Extract the (X, Y) coordinate from the center of the cell holding the provided text.  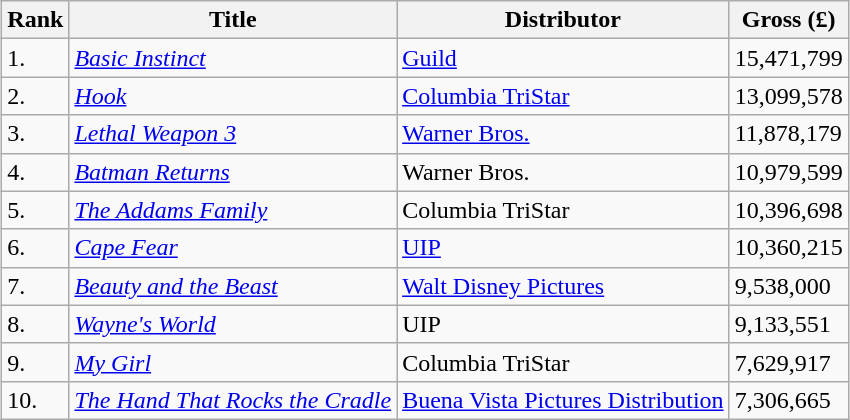
Gross (£) (788, 20)
Hook (233, 96)
2. (36, 96)
Lethal Weapon 3 (233, 134)
My Girl (233, 362)
5. (36, 210)
8. (36, 324)
Cape Fear (233, 248)
Walt Disney Pictures (563, 286)
9,538,000 (788, 286)
7. (36, 286)
11,878,179 (788, 134)
4. (36, 172)
Wayne's World (233, 324)
Title (233, 20)
7,629,917 (788, 362)
9,133,551 (788, 324)
1. (36, 58)
The Hand That Rocks the Cradle (233, 400)
Guild (563, 58)
10,979,599 (788, 172)
Rank (36, 20)
Basic Instinct (233, 58)
10. (36, 400)
3. (36, 134)
15,471,799 (788, 58)
The Addams Family (233, 210)
9. (36, 362)
Buena Vista Pictures Distribution (563, 400)
Batman Returns (233, 172)
10,360,215 (788, 248)
10,396,698 (788, 210)
13,099,578 (788, 96)
6. (36, 248)
Distributor (563, 20)
7,306,665 (788, 400)
Beauty and the Beast (233, 286)
